Detect which cell encompasses the target text, then output its (x, y) center coordinate. 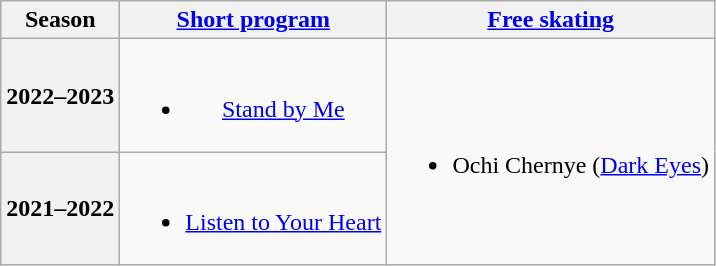
Free skating (551, 20)
Season (60, 20)
Ochi Chernye (Dark Eyes) (551, 152)
2021–2022 (60, 208)
Listen to Your Heart (254, 208)
2022–2023 (60, 96)
Stand by Me (254, 96)
Short program (254, 20)
